Return [X, Y] of the center of cell containing provided text 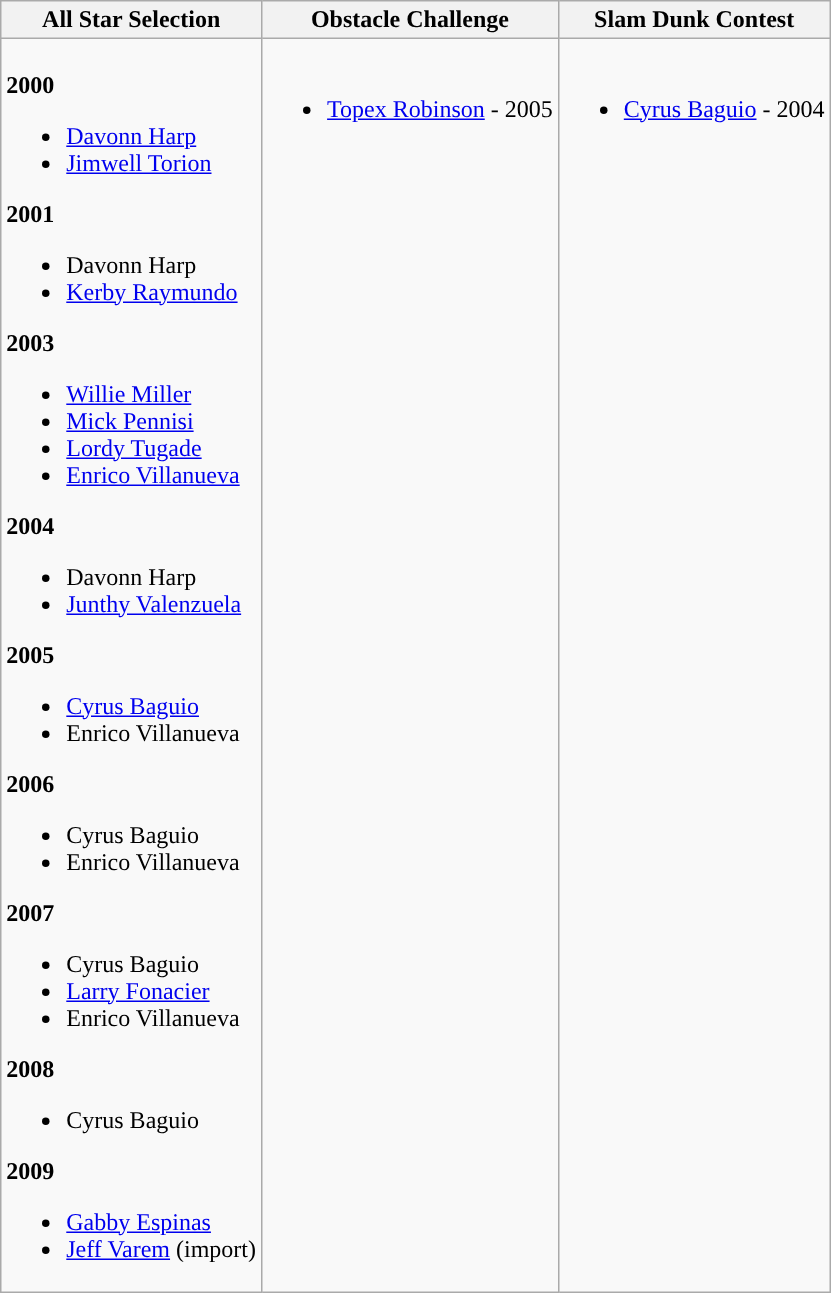
All Star Selection [132, 20]
Slam Dunk Contest [694, 20]
Cyrus Baguio - 2004 [694, 666]
Obstacle Challenge [410, 20]
Topex Robinson - 2005 [410, 666]
